Scan for the cell matching the given text and deliver its (x, y) coordinate at center. 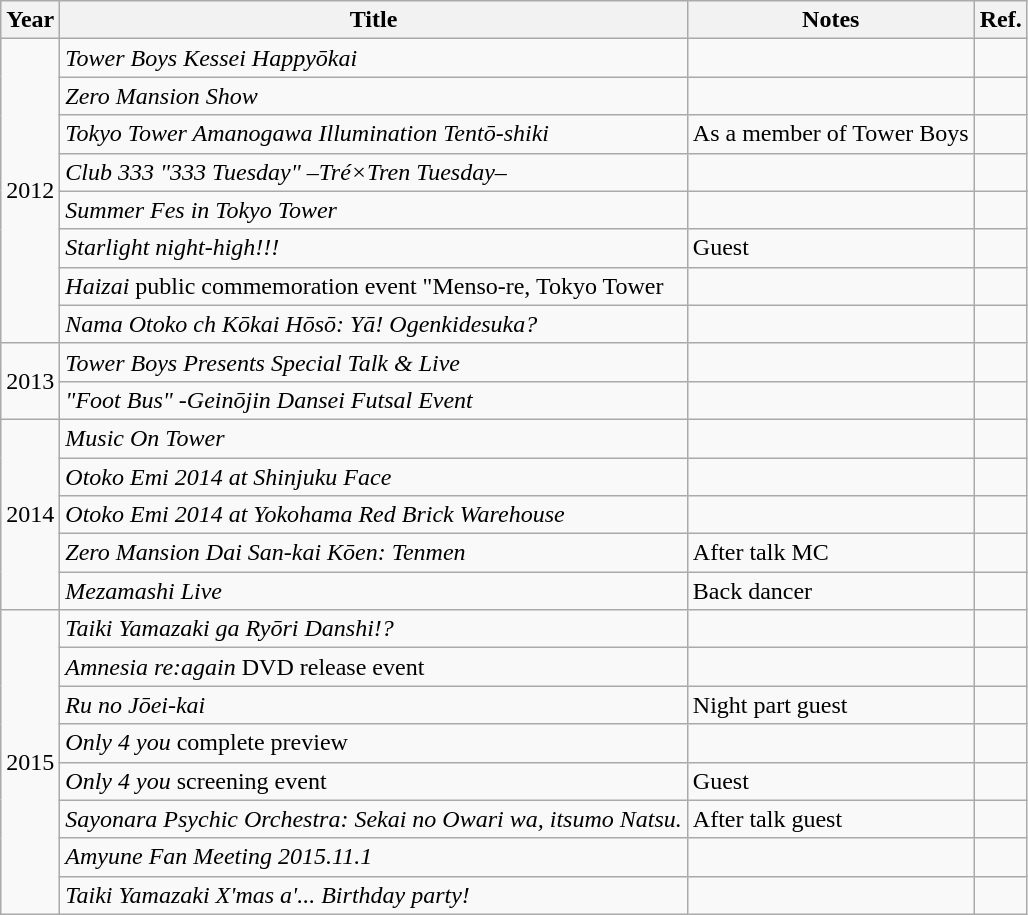
2013 (30, 381)
Tower Boys Presents Special Talk & Live (374, 362)
Mezamashi Live (374, 591)
Title (374, 20)
Ru no Jōei-kai (374, 705)
2015 (30, 762)
Sayonara Psychic Orchestra: Sekai no Owari wa, itsumo Natsu. (374, 819)
Zero Mansion Show (374, 96)
After talk guest (830, 819)
Music On Tower (374, 438)
Starlight night-high!!! (374, 248)
Zero Mansion Dai San-kai Kōen: Tenmen (374, 553)
Amyune Fan Meeting 2015.11.1 (374, 857)
Notes (830, 20)
2012 (30, 191)
Otoko Emi 2014 at Yokohama Red Brick Warehouse (374, 515)
Back dancer (830, 591)
"Foot Bus" -Geinōjin Dansei Futsal Event (374, 400)
Only 4 you screening event (374, 781)
Tokyo Tower Amanogawa Illumination Tentō-shiki (374, 134)
Night part guest (830, 705)
Ref. (1000, 20)
Otoko Emi 2014 at Shinjuku Face (374, 477)
Haizai public commemoration event "Menso-re, Tokyo Tower (374, 286)
Tower Boys Kessei Happyōkai (374, 58)
Taiki Yamazaki X'mas a'... Birthday party! (374, 895)
2014 (30, 514)
Only 4 you complete preview (374, 743)
Taiki Yamazaki ga Ryōri Danshi!? (374, 629)
Year (30, 20)
Summer Fes in Tokyo Tower (374, 210)
As a member of Tower Boys (830, 134)
Amnesia re:again DVD release event (374, 667)
After talk MC (830, 553)
Nama Otoko ch Kōkai Hōsō: Yā! Ogenkidesuka? (374, 324)
Club 333 "333 Tuesday" –Tré×Tren Tuesday– (374, 172)
